Identify which cell holds the provided text, then report its (X, Y) central coordinate. 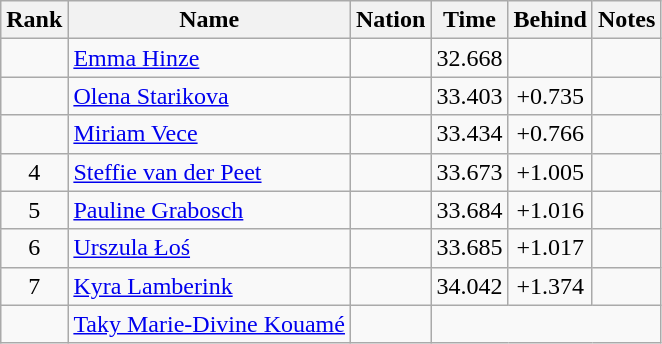
Emma Hinze (210, 58)
33.684 (470, 210)
Miriam Vece (210, 134)
33.403 (470, 96)
Taky Marie-Divine Kouamé (210, 324)
6 (34, 248)
Behind (550, 20)
33.673 (470, 172)
+0.766 (550, 134)
Notes (626, 20)
Name (210, 20)
Kyra Lamberink (210, 286)
4 (34, 172)
+1.374 (550, 286)
Steffie van der Peet (210, 172)
Urszula Łoś (210, 248)
33.434 (470, 134)
+1.005 (550, 172)
5 (34, 210)
32.668 (470, 58)
Pauline Grabosch (210, 210)
Time (470, 20)
7 (34, 286)
Nation (390, 20)
Olena Starikova (210, 96)
33.685 (470, 248)
Rank (34, 20)
+1.017 (550, 248)
+1.016 (550, 210)
34.042 (470, 286)
+0.735 (550, 96)
